Find where the given text appears and provide that cell's center as (X, Y) coordinate. 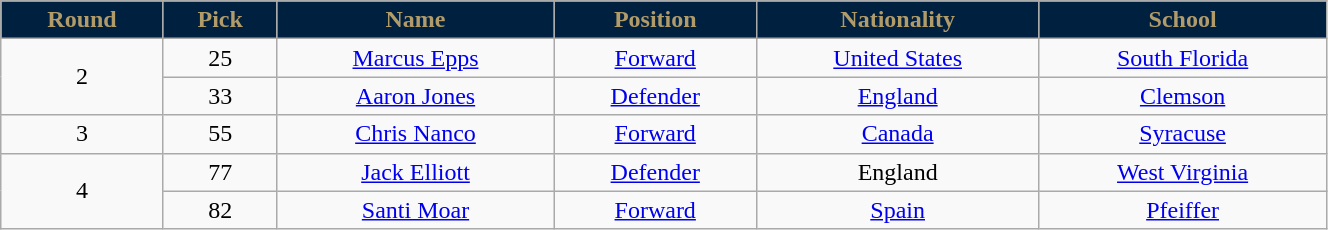
Pick (220, 20)
Clemson (1183, 96)
Round (82, 20)
Jack Elliott (416, 172)
United States (898, 58)
Syracuse (1183, 134)
77 (220, 172)
South Florida (1183, 58)
4 (82, 191)
82 (220, 210)
55 (220, 134)
Marcus Epps (416, 58)
Canada (898, 134)
Aaron Jones (416, 96)
25 (220, 58)
Position (656, 20)
3 (82, 134)
Chris Nanco (416, 134)
Spain (898, 210)
West Virginia (1183, 172)
Nationality (898, 20)
2 (82, 77)
Santi Moar (416, 210)
Pfeiffer (1183, 210)
School (1183, 20)
33 (220, 96)
Name (416, 20)
